Capture the cell that displays the provided text and extract its (X, Y) central coordinate. 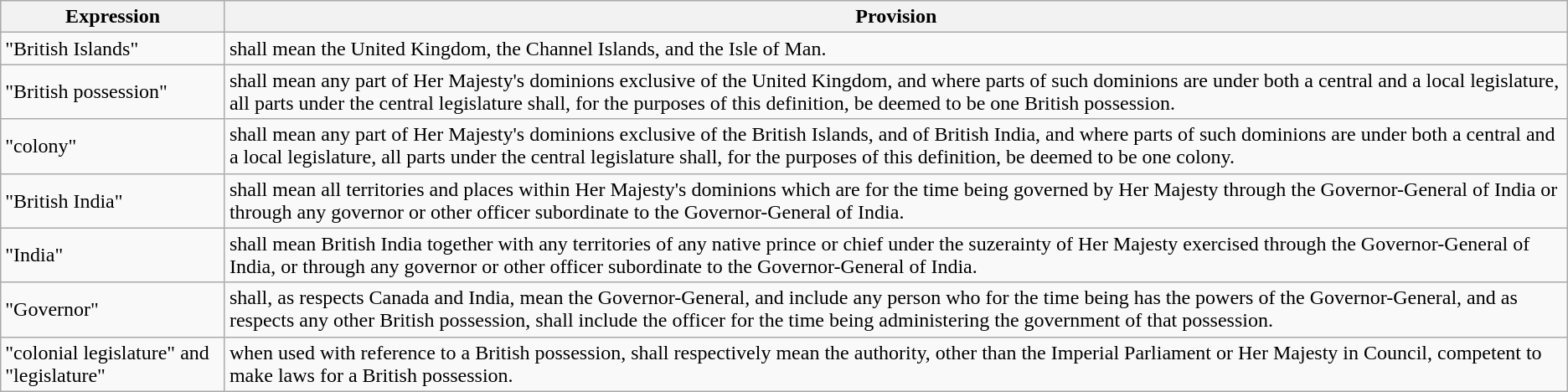
Provision (896, 17)
shall mean the United Kingdom, the Channel Islands, and the Isle of Man. (896, 49)
"British India" (113, 201)
"Governor" (113, 310)
"India" (113, 255)
"British Islands" (113, 49)
"British possession" (113, 92)
Expression (113, 17)
"colonial legislature" and "legislature" (113, 364)
"colony" (113, 146)
